Provide the [x, y] coordinate of the cell's center where the given text is located.  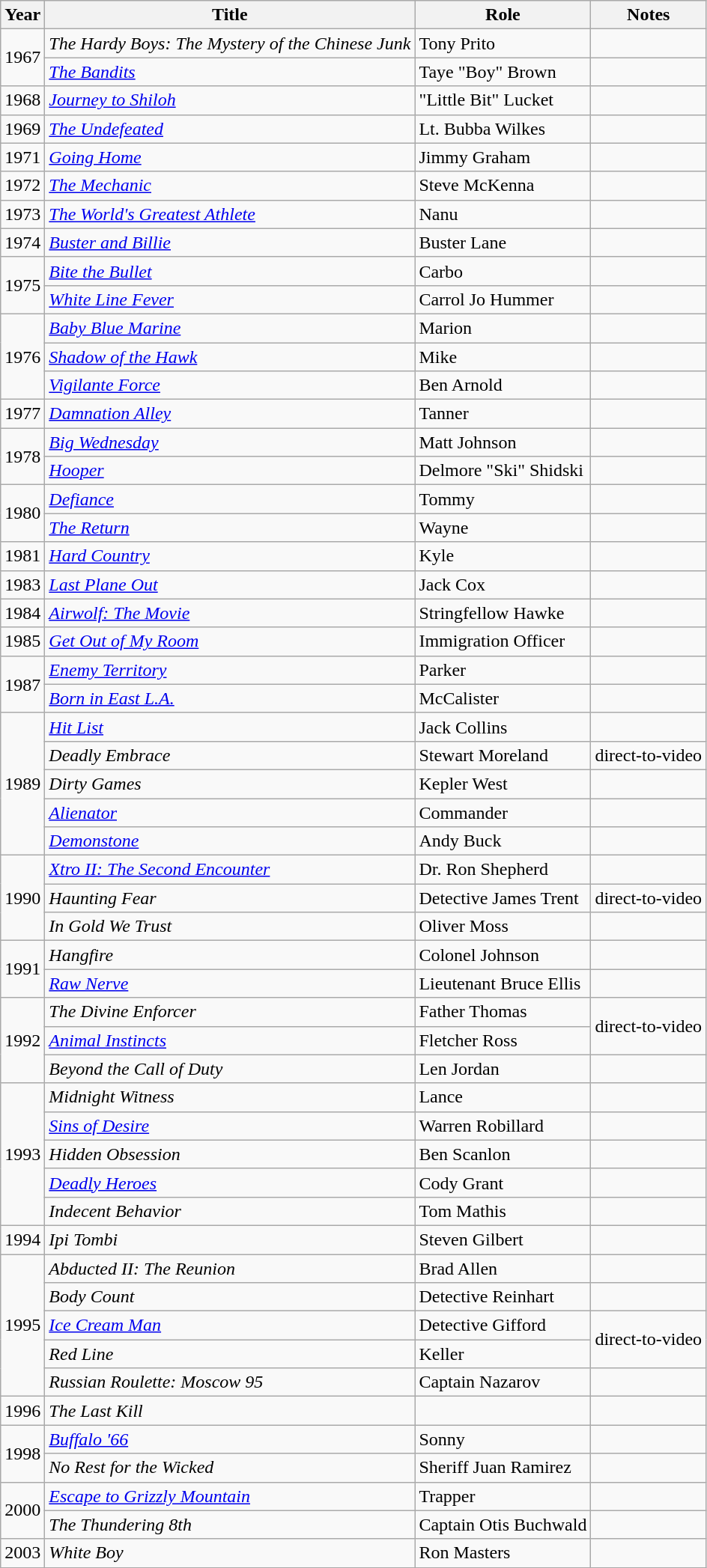
Sonny [503, 1439]
Detective Gifford [503, 1326]
Notes [649, 15]
In Gold We Trust [230, 927]
Jimmy Graham [503, 157]
Role [503, 15]
Hard Country [230, 556]
Body Count [230, 1297]
The Return [230, 528]
Title [230, 15]
Immigration Officer [503, 641]
1974 [22, 242]
Ice Cream Man [230, 1326]
Going Home [230, 157]
Detective Reinhart [503, 1297]
Fletcher Ross [503, 1040]
Lt. Bubba Wilkes [503, 129]
White Boy [230, 1553]
Nanu [503, 214]
1976 [22, 356]
Kyle [503, 556]
Father Thomas [503, 1012]
Delmore "Ski" Shidski [503, 471]
Ipi Tombi [230, 1239]
Marion [503, 328]
Lance [503, 1097]
Dr. Ron Shepherd [503, 870]
The Last Kill [230, 1411]
McCalister [503, 698]
Commander [503, 812]
Hooper [230, 471]
The World's Greatest Athlete [230, 214]
Deadly Embrace [230, 755]
Trapper [503, 1496]
Bite the Bullet [230, 271]
The Bandits [230, 72]
Captain Nazarov [503, 1382]
Big Wednesday [230, 442]
Parker [503, 670]
1973 [22, 214]
Hangfire [230, 955]
Shadow of the Hawk [230, 357]
2000 [22, 1510]
Demonstone [230, 841]
1995 [22, 1326]
1967 [22, 58]
Damnation Alley [230, 414]
Lieutenant Bruce Ellis [503, 983]
Baby Blue Marine [230, 328]
Red Line [230, 1354]
1980 [22, 513]
Born in East L.A. [230, 698]
Xtro II: The Second Encounter [230, 870]
Last Plane Out [230, 585]
Brad Allen [503, 1269]
1984 [22, 613]
Detective James Trent [503, 898]
Captain Otis Buchwald [503, 1525]
Hit List [230, 727]
Keller [503, 1354]
No Rest for the Wicked [230, 1468]
Andy Buck [503, 841]
Abducted II: The Reunion [230, 1269]
Tony Prito [503, 43]
Midnight Witness [230, 1097]
Tom Mathis [503, 1211]
1994 [22, 1239]
Hidden Obsession [230, 1154]
Indecent Behavior [230, 1211]
Deadly Heroes [230, 1183]
Animal Instincts [230, 1040]
1992 [22, 1040]
1968 [22, 100]
Sheriff Juan Ramirez [503, 1468]
Buffalo '66 [230, 1439]
Stringfellow Hawke [503, 613]
Buster and Billie [230, 242]
Kepler West [503, 784]
Tanner [503, 414]
Jack Cox [503, 585]
1998 [22, 1453]
1972 [22, 186]
Sins of Desire [230, 1126]
Colonel Johnson [503, 955]
1989 [22, 784]
Russian Roulette: Moscow 95 [230, 1382]
Carrol Jo Hummer [503, 299]
Year [22, 15]
Raw Nerve [230, 983]
1987 [22, 684]
Taye "Boy" Brown [503, 72]
Ron Masters [503, 1553]
The Hardy Boys: The Mystery of the Chinese Junk [230, 43]
1969 [22, 129]
Tommy [503, 499]
Jack Collins [503, 727]
1971 [22, 157]
White Line Fever [230, 299]
Beyond the Call of Duty [230, 1069]
1977 [22, 414]
Cody Grant [503, 1183]
Warren Robillard [503, 1126]
Stewart Moreland [503, 755]
Ben Scanlon [503, 1154]
Steve McKenna [503, 186]
1991 [22, 969]
2003 [22, 1553]
Journey to Shiloh [230, 100]
1990 [22, 898]
The Thundering 8th [230, 1525]
1985 [22, 641]
Mike [503, 357]
1983 [22, 585]
Len Jordan [503, 1069]
Ben Arnold [503, 385]
The Undefeated [230, 129]
Oliver Moss [503, 927]
1993 [22, 1154]
Buster Lane [503, 242]
Wayne [503, 528]
1978 [22, 457]
Alienator [230, 812]
Enemy Territory [230, 670]
Airwolf: The Movie [230, 613]
1975 [22, 285]
Haunting Fear [230, 898]
Vigilante Force [230, 385]
"Little Bit" Lucket [503, 100]
Steven Gilbert [503, 1239]
Dirty Games [230, 784]
Carbo [503, 271]
Defiance [230, 499]
Matt Johnson [503, 442]
Get Out of My Room [230, 641]
Escape to Grizzly Mountain [230, 1496]
1981 [22, 556]
1996 [22, 1411]
The Divine Enforcer [230, 1012]
The Mechanic [230, 186]
